Return (X, Y) of the center of cell containing provided text 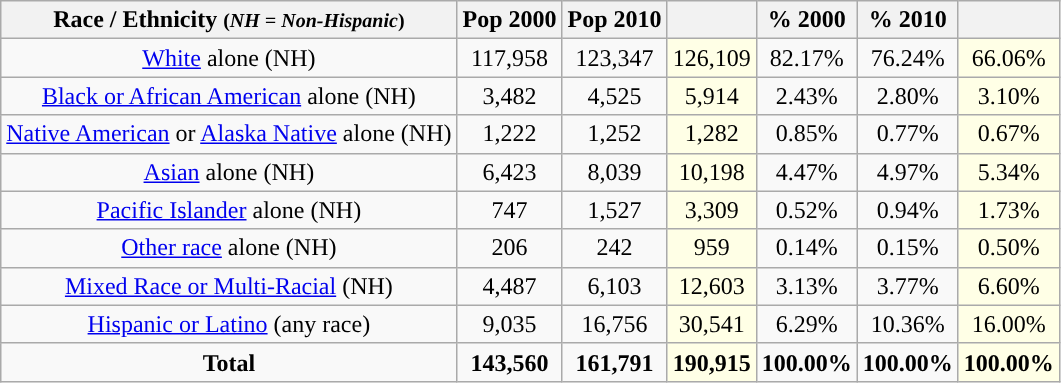
Black or African American alone (NH) (229, 96)
123,347 (614, 58)
747 (510, 210)
0.94% (908, 210)
% 2000 (806, 20)
0.15% (908, 248)
8,039 (614, 172)
4.97% (908, 172)
Total (229, 362)
76.24% (908, 58)
82.17% (806, 58)
6.60% (1008, 286)
16.00% (1008, 324)
5,914 (712, 96)
Native American or Alaska Native alone (NH) (229, 134)
4.47% (806, 172)
1,282 (712, 134)
Race / Ethnicity (NH = Non-Hispanic) (229, 20)
6,423 (510, 172)
4,525 (614, 96)
190,915 (712, 362)
0.14% (806, 248)
161,791 (614, 362)
0.50% (1008, 248)
1,222 (510, 134)
30,541 (712, 324)
0.85% (806, 134)
Pacific Islander alone (NH) (229, 210)
0.77% (908, 134)
12,603 (712, 286)
10.36% (908, 324)
143,560 (510, 362)
10,198 (712, 172)
Pop 2010 (614, 20)
6,103 (614, 286)
1,252 (614, 134)
3.13% (806, 286)
16,756 (614, 324)
Hispanic or Latino (any race) (229, 324)
959 (712, 248)
5.34% (1008, 172)
242 (614, 248)
1,527 (614, 210)
126,109 (712, 58)
1.73% (1008, 210)
4,487 (510, 286)
3,482 (510, 96)
0.67% (1008, 134)
Asian alone (NH) (229, 172)
3.77% (908, 286)
Mixed Race or Multi-Racial (NH) (229, 286)
% 2010 (908, 20)
Pop 2000 (510, 20)
6.29% (806, 324)
206 (510, 248)
Other race alone (NH) (229, 248)
66.06% (1008, 58)
9,035 (510, 324)
White alone (NH) (229, 58)
3,309 (712, 210)
0.52% (806, 210)
3.10% (1008, 96)
2.43% (806, 96)
2.80% (908, 96)
117,958 (510, 58)
